Pinpoint the cell where the given text exists, returning its [X, Y] midpoint coordinate. 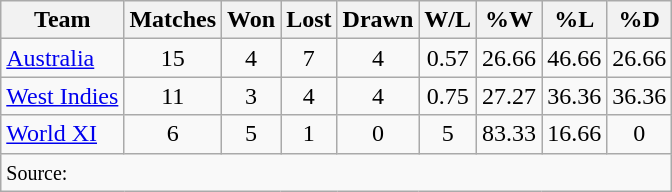
Lost [309, 20]
West Indies [62, 96]
World XI [62, 134]
%W [510, 20]
6 [173, 134]
Drawn [378, 20]
11 [173, 96]
W/L [448, 20]
83.33 [510, 134]
%D [640, 20]
16.66 [574, 134]
15 [173, 58]
%L [574, 20]
3 [252, 96]
7 [309, 58]
Team [62, 20]
0.57 [448, 58]
27.27 [510, 96]
46.66 [574, 58]
Source: [336, 172]
Matches [173, 20]
Won [252, 20]
1 [309, 134]
Australia [62, 58]
0.75 [448, 96]
